Search for the cell housing the specified text and yield its [X, Y] center coordinate. 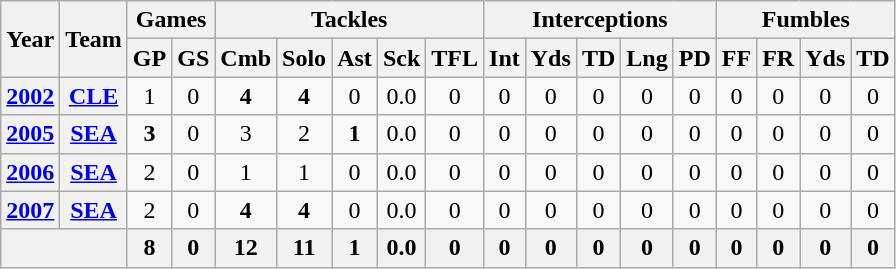
11 [304, 248]
GP [149, 58]
Lng [647, 58]
Cmb [246, 58]
GS [194, 58]
FR [778, 58]
2002 [30, 96]
Year [30, 39]
Ast [355, 58]
TFL [455, 58]
Fumbles [806, 20]
PD [694, 58]
Sck [401, 58]
2005 [30, 134]
2007 [30, 210]
Solo [304, 58]
FF [736, 58]
2006 [30, 172]
8 [149, 248]
Tackles [350, 20]
Games [170, 20]
Interceptions [600, 20]
CLE [94, 96]
Team [94, 39]
12 [246, 248]
Int [505, 58]
